Return the [X, Y] coordinate for the center point of the cell that contains the specified text.  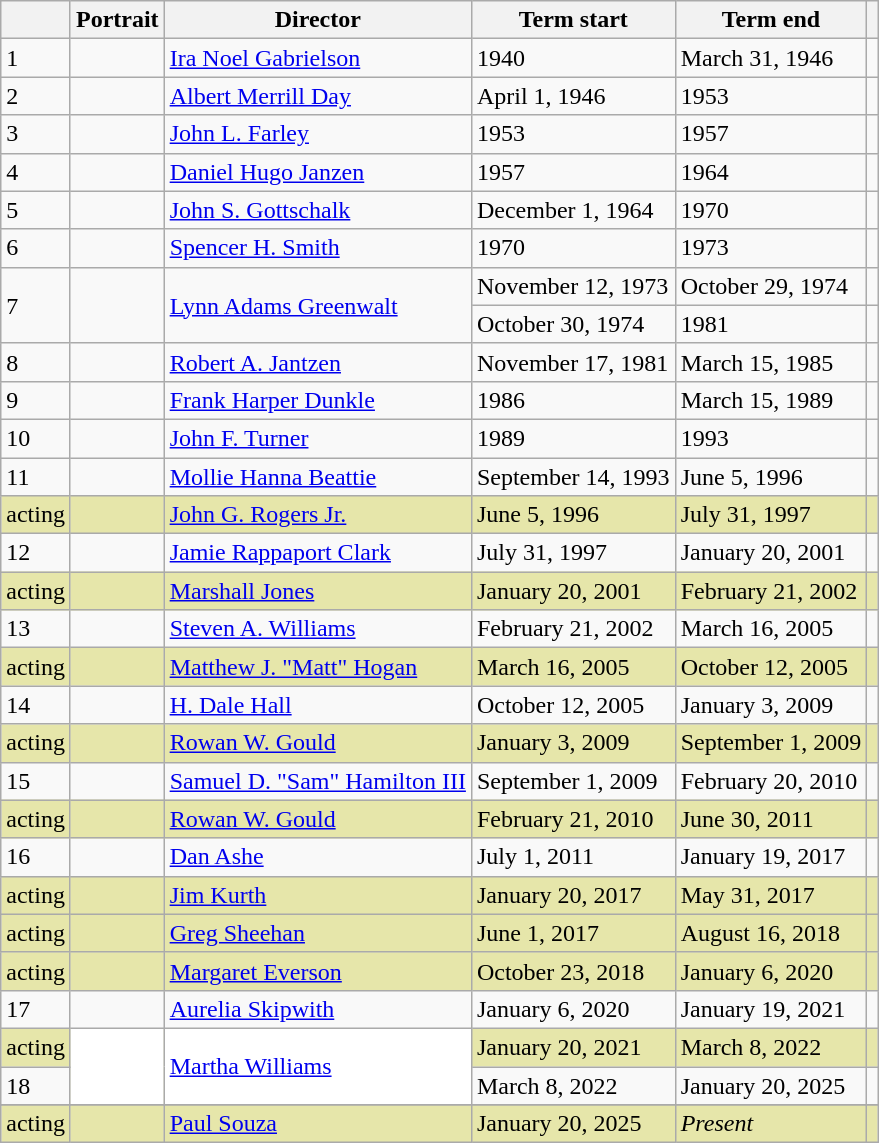
Portrait [117, 20]
1986 [573, 400]
Steven A. Williams [318, 629]
September 14, 1993 [573, 477]
Mollie Hanna Beattie [318, 477]
16 [36, 857]
17 [36, 1009]
9 [36, 400]
Director [318, 20]
Ira Noel Gabrielson [318, 58]
May 31, 2017 [771, 895]
John L. Farley [318, 134]
June 30, 2011 [771, 819]
Greg Sheehan [318, 933]
January 20, 2021 [573, 1047]
October 23, 2018 [573, 971]
November 17, 1981 [573, 362]
1973 [771, 248]
John G. Rogers Jr. [318, 515]
Present [771, 1124]
July 1, 2011 [573, 857]
1 [36, 58]
5 [36, 210]
January 19, 2021 [771, 1009]
Margaret Everson [318, 971]
November 12, 1973 [573, 286]
March 15, 1985 [771, 362]
15 [36, 781]
Jamie Rappaport Clark [318, 553]
October 29, 1974 [771, 286]
1993 [771, 438]
John F. Turner [318, 438]
Term end [771, 20]
John S. Gottschalk [318, 210]
Spencer H. Smith [318, 248]
Jim Kurth [318, 895]
Dan Ashe [318, 857]
Daniel Hugo Janzen [318, 172]
1989 [573, 438]
Term start [573, 20]
June 1, 2017 [573, 933]
December 1, 1964 [573, 210]
Matthew J. "Matt" Hogan [318, 667]
February 21, 2010 [573, 819]
Albert Merrill Day [318, 96]
10 [36, 438]
Marshall Jones [318, 591]
Lynn Adams Greenwalt [318, 305]
Paul Souza [318, 1124]
October 30, 1974 [573, 324]
January 19, 2017 [771, 857]
14 [36, 705]
January 20, 2017 [573, 895]
2 [36, 96]
March 15, 1989 [771, 400]
18 [36, 1085]
Frank Harper Dunkle [318, 400]
August 16, 2018 [771, 933]
1940 [573, 58]
1981 [771, 324]
April 1, 1946 [573, 96]
8 [36, 362]
March 31, 1946 [771, 58]
7 [36, 305]
12 [36, 553]
3 [36, 134]
Samuel D. "Sam" Hamilton III [318, 781]
Martha Williams [318, 1066]
Aurelia Skipwith [318, 1009]
H. Dale Hall [318, 705]
Robert A. Jantzen [318, 362]
4 [36, 172]
1964 [771, 172]
13 [36, 629]
6 [36, 248]
February 20, 2010 [771, 781]
11 [36, 477]
